Find where the given text appears and provide that cell's center as (X, Y) coordinate. 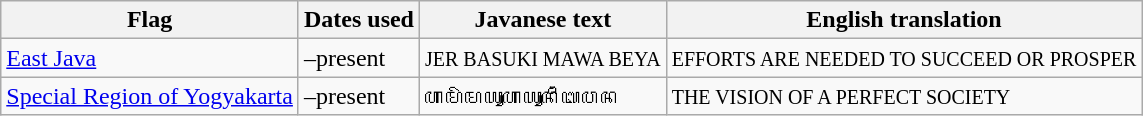
Javanese text (544, 20)
EFFORTS ARE NEEDED TO SUCCEED OR PROSPER (904, 58)
THE VISION OF A PERFECT SOCIETY (904, 96)
JER BASUKI MAWA BEYA (544, 58)
English translation (904, 20)
East Java (150, 58)
Special Region of Yogyakarta (150, 96)
Flag (150, 20)
Dates used (358, 20)
ꦲꦩꦼꦩꦪꦸꦲꦪꦸꦤꦶꦁꦧꦮꦤ (544, 96)
